Return [X, Y] of the center of cell containing provided text 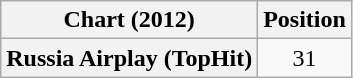
Russia Airplay (TopHit) [130, 58]
Chart (2012) [130, 20]
31 [305, 58]
Position [305, 20]
